Extract the [x, y] coordinate from the center of the cell holding the provided text.  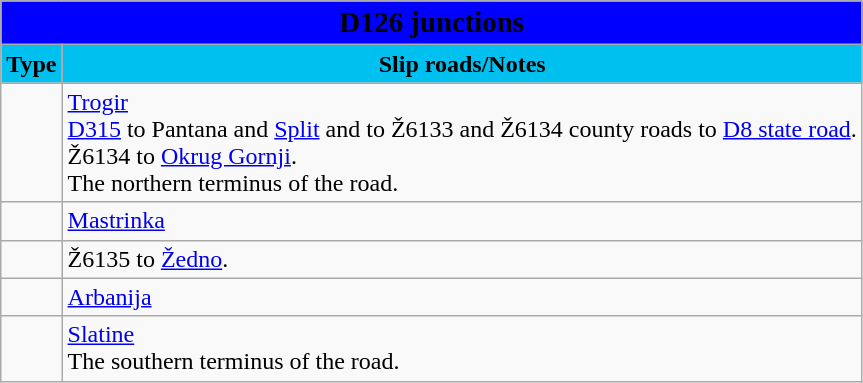
Slip roads/Notes [462, 64]
D126 junctions [432, 23]
Trogir D315 to Pantana and Split and to Ž6133 and Ž6134 county roads to D8 state road.Ž6134 to Okrug Gornji.The northern terminus of the road. [462, 142]
Type [32, 64]
Ž6135 to Žedno. [462, 259]
SlatineThe southern terminus of the road. [462, 348]
Mastrinka [462, 221]
Arbanija [462, 297]
